Output the [X, Y] coordinate of the center of the cell containing the given text.  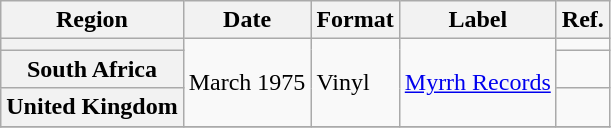
Myrrh Records [478, 82]
Label [478, 20]
Ref. [582, 20]
United Kingdom [92, 107]
Region [92, 20]
March 1975 [247, 82]
South Africa [92, 69]
Date [247, 20]
Vinyl [355, 82]
Format [355, 20]
